From the cell containing the given text, extract its center point as (X, Y) coordinate. 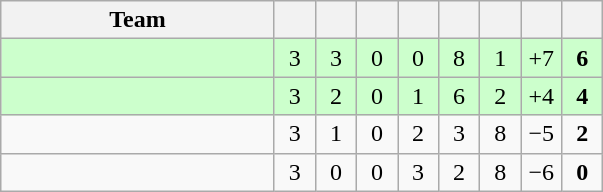
4 (582, 96)
+4 (542, 96)
−5 (542, 134)
Team (138, 20)
−6 (542, 172)
+7 (542, 58)
